Locate the cell with the specified text and output its [X, Y] center coordinate. 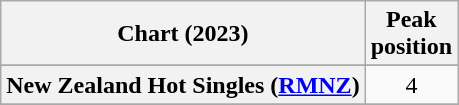
New Zealand Hot Singles (RMNZ) [183, 85]
Chart (2023) [183, 34]
4 [411, 85]
Peakposition [411, 34]
